Extract the (X, Y) coordinate from the center of the cell holding the provided text.  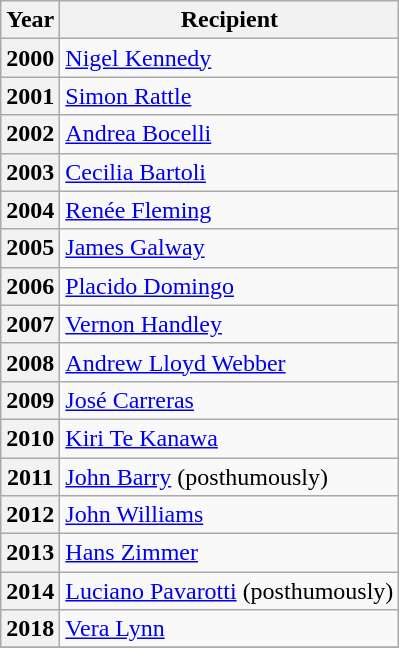
2012 (30, 515)
Hans Zimmer (230, 553)
2003 (30, 172)
2001 (30, 96)
2010 (30, 438)
Kiri Te Kanawa (230, 438)
Recipient (230, 20)
2008 (30, 362)
2007 (30, 324)
Cecilia Bartoli (230, 172)
John Barry (posthumously) (230, 477)
John Williams (230, 515)
Andrea Bocelli (230, 134)
2002 (30, 134)
2018 (30, 629)
James Galway (230, 248)
Nigel Kennedy (230, 58)
José Carreras (230, 400)
Placido Domingo (230, 286)
Renée Fleming (230, 210)
2005 (30, 248)
2011 (30, 477)
Year (30, 20)
Luciano Pavarotti (posthumously) (230, 591)
2006 (30, 286)
Vernon Handley (230, 324)
Vera Lynn (230, 629)
Simon Rattle (230, 96)
2000 (30, 58)
2013 (30, 553)
2014 (30, 591)
Andrew Lloyd Webber (230, 362)
2009 (30, 400)
2004 (30, 210)
